Capture the cell that displays the provided text and extract its (X, Y) central coordinate. 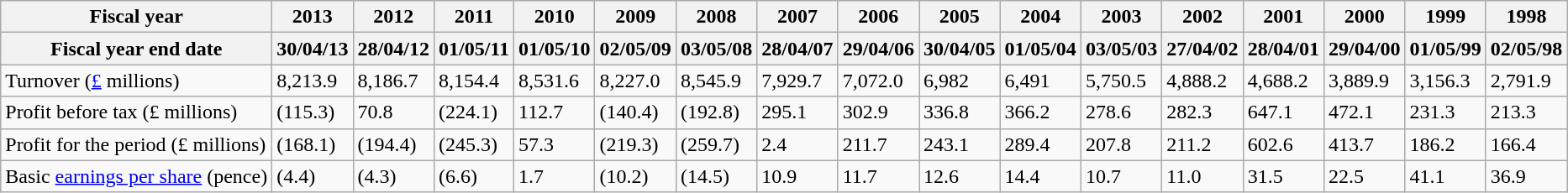
186.2 (1445, 144)
2004 (1040, 17)
03/05/03 (1121, 49)
10.9 (797, 176)
41.1 (1445, 176)
(219.3) (635, 144)
213.3 (1526, 112)
(245.3) (474, 144)
01/05/04 (1040, 49)
2013 (313, 17)
413.7 (1365, 144)
282.3 (1202, 112)
8,545.9 (716, 81)
01/05/11 (474, 49)
243.1 (960, 144)
2002 (1202, 17)
(115.3) (313, 112)
336.8 (960, 112)
647.1 (1283, 112)
Fiscal year end date (136, 49)
6,982 (960, 81)
(194.4) (393, 144)
2008 (716, 17)
(140.4) (635, 112)
(4.4) (313, 176)
472.1 (1365, 112)
(192.8) (716, 112)
8,213.9 (313, 81)
8,186.7 (393, 81)
(168.1) (313, 144)
2005 (960, 17)
(10.2) (635, 176)
4,888.2 (1202, 81)
36.9 (1526, 176)
1999 (1445, 17)
1998 (1526, 17)
7,072.0 (878, 81)
278.6 (1121, 112)
01/05/10 (555, 49)
3,889.9 (1365, 81)
14.4 (1040, 176)
28/04/07 (797, 49)
207.8 (1121, 144)
295.1 (797, 112)
3,156.3 (1445, 81)
2,791.9 (1526, 81)
57.3 (555, 144)
1.7 (555, 176)
01/05/99 (1445, 49)
2007 (797, 17)
28/04/01 (1283, 49)
(224.1) (474, 112)
8,154.4 (474, 81)
(14.5) (716, 176)
11.7 (878, 176)
30/04/05 (960, 49)
8,227.0 (635, 81)
(6.6) (474, 176)
211.7 (878, 144)
2009 (635, 17)
231.3 (1445, 112)
Basic earnings per share (pence) (136, 176)
28/04/12 (393, 49)
289.4 (1040, 144)
Profit for the period (£ millions) (136, 144)
5,750.5 (1121, 81)
211.2 (1202, 144)
(4.3) (393, 176)
Profit before tax (£ millions) (136, 112)
166.4 (1526, 144)
29/04/00 (1365, 49)
29/04/06 (878, 49)
602.6 (1283, 144)
4,688.2 (1283, 81)
Fiscal year (136, 17)
2003 (1121, 17)
2.4 (797, 144)
7,929.7 (797, 81)
2010 (555, 17)
2012 (393, 17)
27/04/02 (1202, 49)
22.5 (1365, 176)
2000 (1365, 17)
2001 (1283, 17)
302.9 (878, 112)
11.0 (1202, 176)
8,531.6 (555, 81)
02/05/09 (635, 49)
6,491 (1040, 81)
12.6 (960, 176)
70.8 (393, 112)
31.5 (1283, 176)
Turnover (£ millions) (136, 81)
2011 (474, 17)
30/04/13 (313, 49)
366.2 (1040, 112)
10.7 (1121, 176)
02/05/98 (1526, 49)
2006 (878, 17)
(259.7) (716, 144)
03/05/08 (716, 49)
112.7 (555, 112)
